Output the (X, Y) coordinate of the center of the cell containing the given text.  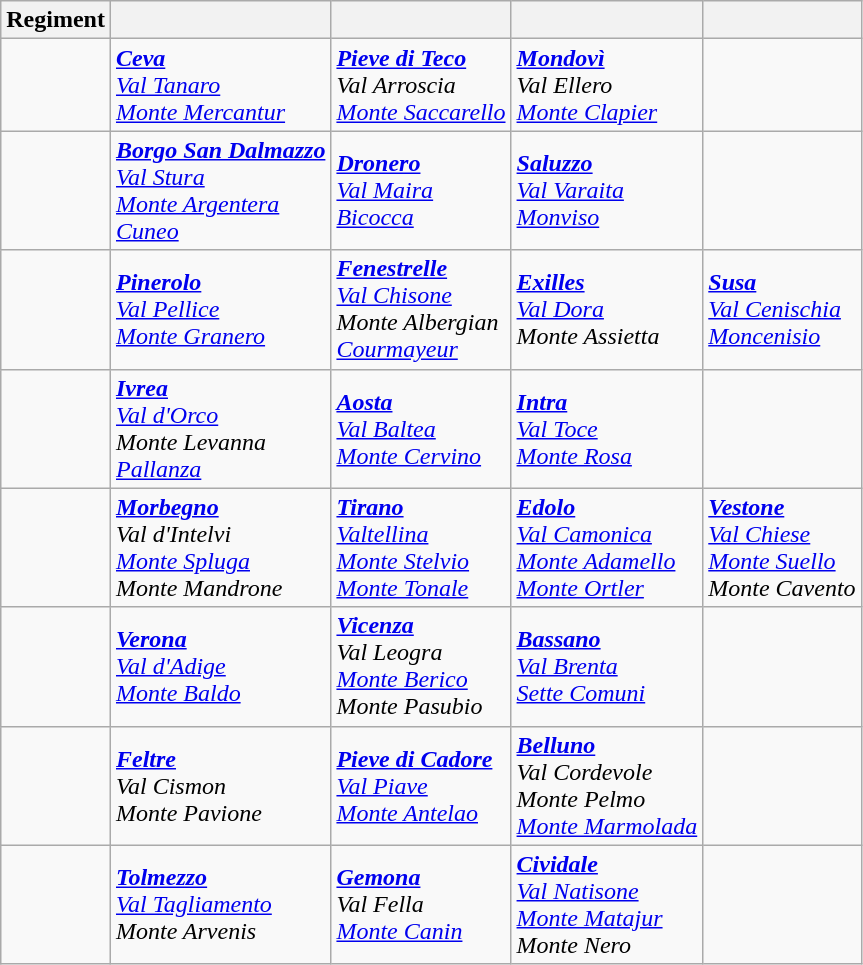
DroneroVal MairaBicocca (421, 190)
Borgo San DalmazzoVal SturaMonte ArgenteraCuneo (220, 190)
BellunoVal CordevoleMonte PelmoMonte Marmolada (607, 786)
FenestrelleVal ChisoneMonte AlbergianCourmayeur (421, 310)
IntraVal ToceMonte Rosa (607, 428)
VestoneVal ChieseMonte SuelloMonte Cavento (782, 548)
FeltreVal CismonMonte Pavione (220, 786)
VicenzaVal LeograMonte BericoMonte Pasubio (421, 666)
VeronaVal d'AdigeMonte Baldo (220, 666)
PineroloVal PelliceMonte Granero (220, 310)
Pieve di TecoVal ArrosciaMonte Saccarello (421, 85)
EdoloVal CamonicaMonte AdamelloMonte Ortler (607, 548)
TiranoValtellinaMonte StelvioMonte Tonale (421, 548)
ExillesVal DoraMonte Assietta (607, 310)
CevaVal TanaroMonte Mercantur (220, 85)
GemonaVal FellaMonte Canin (421, 904)
SusaVal CenischiaMoncenisio (782, 310)
Regiment (56, 20)
TolmezzoVal TagliamentoMonte Arvenis (220, 904)
MondovìVal ElleroMonte Clapier (607, 85)
CividaleVal NatisoneMonte MatajurMonte Nero (607, 904)
MorbegnoVal d'IntelviMonte SplugaMonte Mandrone (220, 548)
BassanoVal BrentaSette Comuni (607, 666)
AostaVal BalteaMonte Cervino (421, 428)
Pieve di CadoreVal PiaveMonte Antelao (421, 786)
SaluzzoVal VaraitaMonviso (607, 190)
IvreaVal d'OrcoMonte LevannaPallanza (220, 428)
